Return the (X, Y) coordinate for the center point of the cell that contains the specified text.  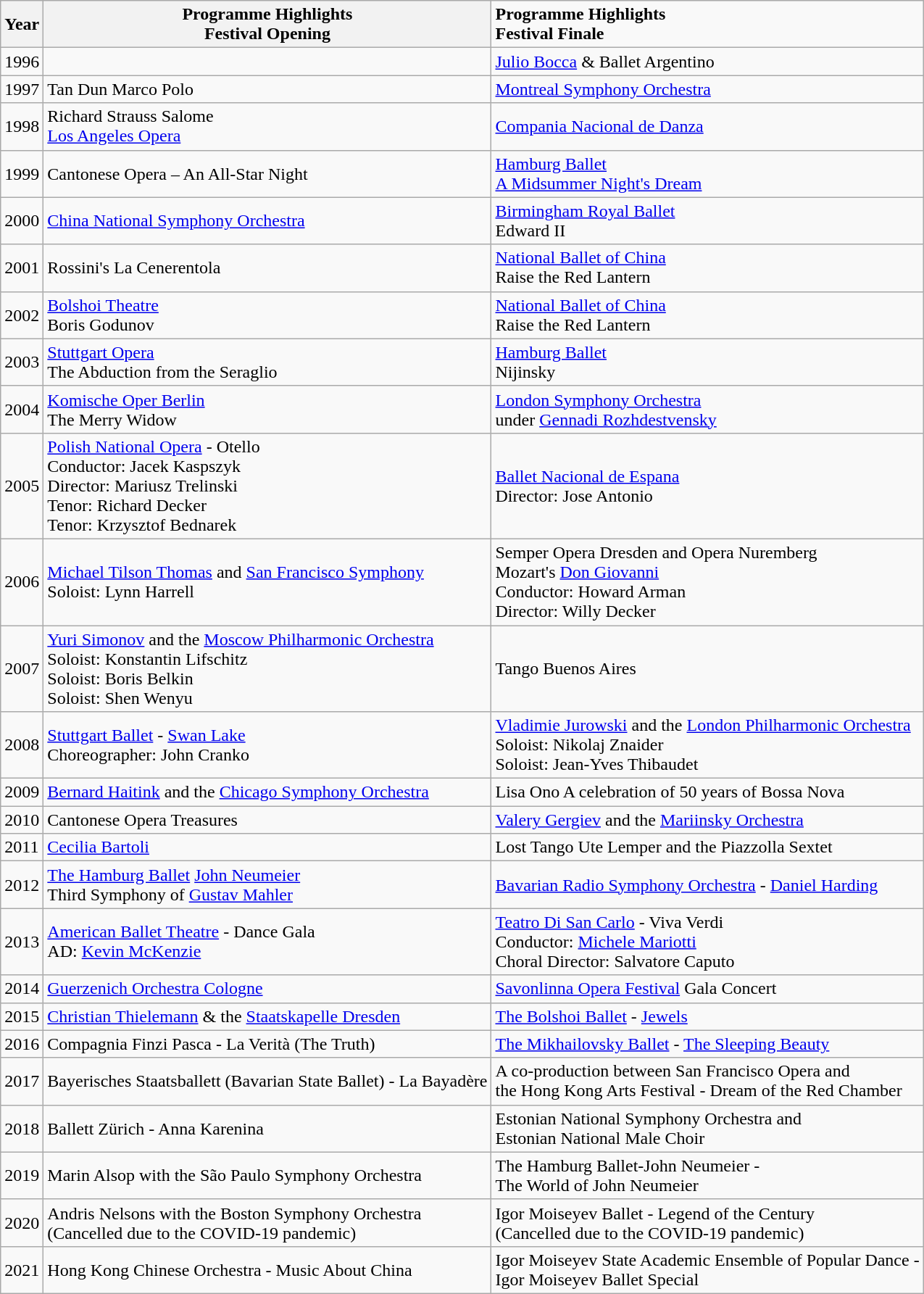
China National Symphony Orchestra (267, 220)
Compagnia Finzi Pasca - La Verità (The Truth) (267, 1044)
Richard Strauss SalomeLos Angeles Opera (267, 126)
1997 (22, 89)
Programme HighlightsFestival Finale (707, 25)
Valery Gergiev and the Mariinsky Orchestra (707, 820)
2007 (22, 668)
The Mikhailovsky Ballet - The Sleeping Beauty (707, 1044)
2019 (22, 1176)
Bolshoi TheatreBoris Godunov (267, 315)
2013 (22, 942)
Estonian National Symphony Orchestra andEstonian National Male Choir (707, 1128)
Julio Bocca & Ballet Argentino (707, 62)
Cantonese Opera Treasures (267, 820)
Bavarian Radio Symphony Orchestra - Daniel Harding (707, 884)
Hong Kong Chinese Orchestra - Music About China (267, 1270)
Rossini's La Cenerentola (267, 268)
Hamburg BalletA Midsummer Night's Dream (707, 174)
Michael Tilson Thomas and San Francisco SymphonySoloist: Lynn Harrell (267, 581)
Igor Moiseyev State Academic Ensemble of Popular Dance -Igor Moiseyev Ballet Special (707, 1270)
2000 (22, 220)
Marin Alsop with the São Paulo Symphony Orchestra (267, 1176)
1998 (22, 126)
Bayerisches Staatsballett (Bavarian State Ballet) - La Bayadère (267, 1082)
2010 (22, 820)
Igor Moiseyev Ballet - Legend of the Century(Cancelled due to the COVID-19 pandemic) (707, 1222)
Ballet Nacional de EspanaDirector: Jose Antonio (707, 486)
Polish National Opera - OtelloConductor: Jacek KaspszykDirector: Mariusz TrelinskiTenor: Richard DeckerTenor: Krzysztof Bednarek (267, 486)
Cecilia Bartoli (267, 847)
Teatro Di San Carlo - Viva VerdiConductor: Michele MariottiChoral Director: Salvatore Caputo (707, 942)
Stuttgart OperaThe Abduction from the Seraglio (267, 362)
A co-production between San Francisco Opera andthe Hong Kong Arts Festival - Dream of the Red Chamber (707, 1082)
Tango Buenos Aires (707, 668)
Ballett Zürich - Anna Karenina (267, 1128)
2015 (22, 1016)
Semper Opera Dresden and Opera NurembergMozart's Don GiovanniConductor: Howard ArmanDirector: Willy Decker (707, 581)
American Ballet Theatre - Dance GalaAD: Kevin McKenzie (267, 942)
London Symphony Orchestraunder Gennadi Rozhdestvensky (707, 409)
2014 (22, 989)
Year (22, 25)
The Hamburg Ballet John NeumeierThird Symphony of Gustav Mahler (267, 884)
1999 (22, 174)
2018 (22, 1128)
Tan Dun Marco Polo (267, 89)
Compania Nacional de Danza (707, 126)
Bernard Haitink and the Chicago Symphony Orchestra (267, 792)
Guerzenich Orchestra Cologne (267, 989)
Komische Oper BerlinThe Merry Widow (267, 409)
Stuttgart Ballet - Swan LakeChoreographer: John Cranko (267, 745)
2004 (22, 409)
Lost Tango Ute Lemper and the Piazzolla Sextet (707, 847)
1996 (22, 62)
2006 (22, 581)
2003 (22, 362)
2008 (22, 745)
Savonlinna Opera Festival Gala Concert (707, 989)
2011 (22, 847)
2021 (22, 1270)
2005 (22, 486)
Programme HighlightsFestival Opening (267, 25)
Yuri Simonov and the Moscow Philharmonic OrchestraSoloist: Konstantin LifschitzSoloist: Boris BelkinSoloist: Shen Wenyu (267, 668)
2002 (22, 315)
Montreal Symphony Orchestra (707, 89)
2017 (22, 1082)
2012 (22, 884)
The Bolshoi Ballet - Jewels (707, 1016)
Lisa Ono A celebration of 50 years of Bossa Nova (707, 792)
The Hamburg Ballet-John Neumeier -The World of John Neumeier (707, 1176)
Cantonese Opera – An All-Star Night (267, 174)
2020 (22, 1222)
2009 (22, 792)
2001 (22, 268)
Hamburg BalletNijinsky (707, 362)
Birmingham Royal BalletEdward II (707, 220)
Christian Thielemann & the Staatskapelle Dresden (267, 1016)
Vladimie Jurowski and the London Philharmonic OrchestraSoloist: Nikolaj ZnaiderSoloist: Jean-Yves Thibaudet (707, 745)
2016 (22, 1044)
Andris Nelsons with the Boston Symphony Orchestra(Cancelled due to the COVID-19 pandemic) (267, 1222)
